Scan for the cell matching the given text and deliver its [X, Y] coordinate at center. 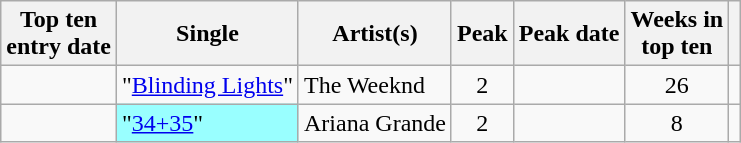
Peak date [569, 34]
8 [677, 123]
"34+35" [207, 123]
Single [207, 34]
26 [677, 85]
Peak [482, 34]
Ariana Grande [374, 123]
The Weeknd [374, 85]
Artist(s) [374, 34]
"Blinding Lights" [207, 85]
Top tenentry date [59, 34]
Weeks intop ten [677, 34]
